Determine the (x, y) coordinate at the center of the cell enclosing the given text.  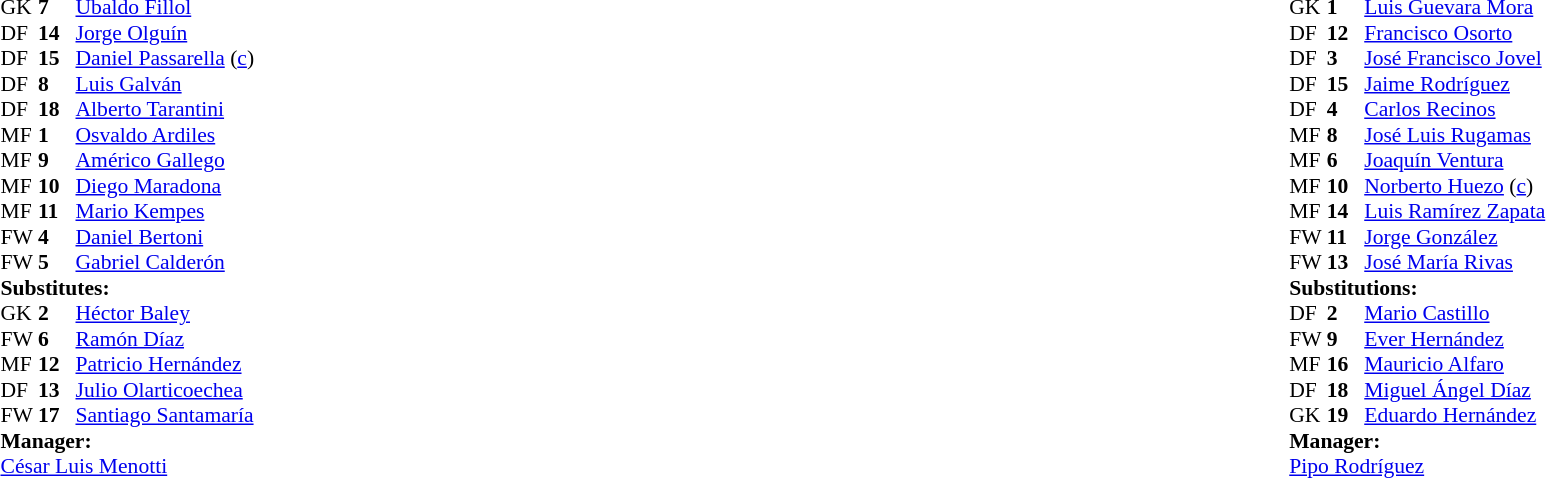
Miguel Ángel Díaz (1454, 390)
Mario Kempes (166, 211)
Luis Ramírez Zapata (1454, 211)
16 (1346, 365)
1 (57, 135)
Patricio Hernández (166, 365)
Substitutions: (1417, 288)
Jorge Olguín (166, 33)
Américo Gallego (166, 161)
Substitutes: (127, 288)
Luis Galván (166, 84)
Héctor Baley (166, 313)
Daniel Passarella (c) (166, 59)
Diego Maradona (166, 186)
Alberto Tarantini (166, 109)
19 (1346, 415)
Mauricio Alfaro (1454, 365)
Norberto Huezo (c) (1454, 186)
Daniel Bertoni (166, 237)
3 (1346, 59)
Francisco Osorto (1454, 33)
José María Rivas (1454, 263)
Gabriel Calderón (166, 263)
Eduardo Hernández (1454, 415)
Osvaldo Ardiles (166, 135)
17 (57, 415)
José Luis Rugamas (1454, 135)
Carlos Recinos (1454, 109)
Ever Hernández (1454, 339)
5 (57, 263)
Mario Castillo (1454, 313)
Ramón Díaz (166, 339)
Santiago Santamaría (166, 415)
Jaime Rodríguez (1454, 84)
Julio Olarticoechea (166, 390)
José Francisco Jovel (1454, 59)
Joaquín Ventura (1454, 161)
Jorge González (1454, 237)
